Return the [x, y] coordinate for the center point of the cell that contains the specified text.  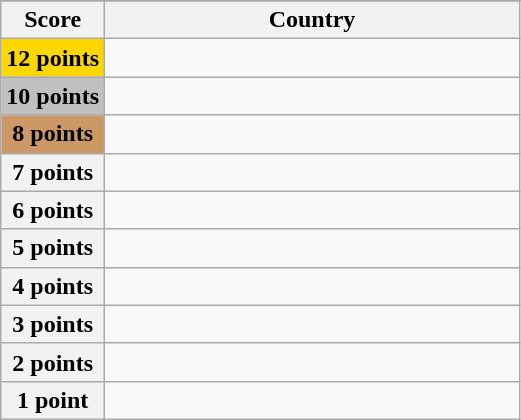
7 points [53, 172]
2 points [53, 362]
10 points [53, 96]
12 points [53, 58]
8 points [53, 134]
1 point [53, 400]
Score [53, 20]
6 points [53, 210]
3 points [53, 324]
Country [312, 20]
4 points [53, 286]
5 points [53, 248]
